Capture the cell that displays the provided text and extract its (x, y) central coordinate. 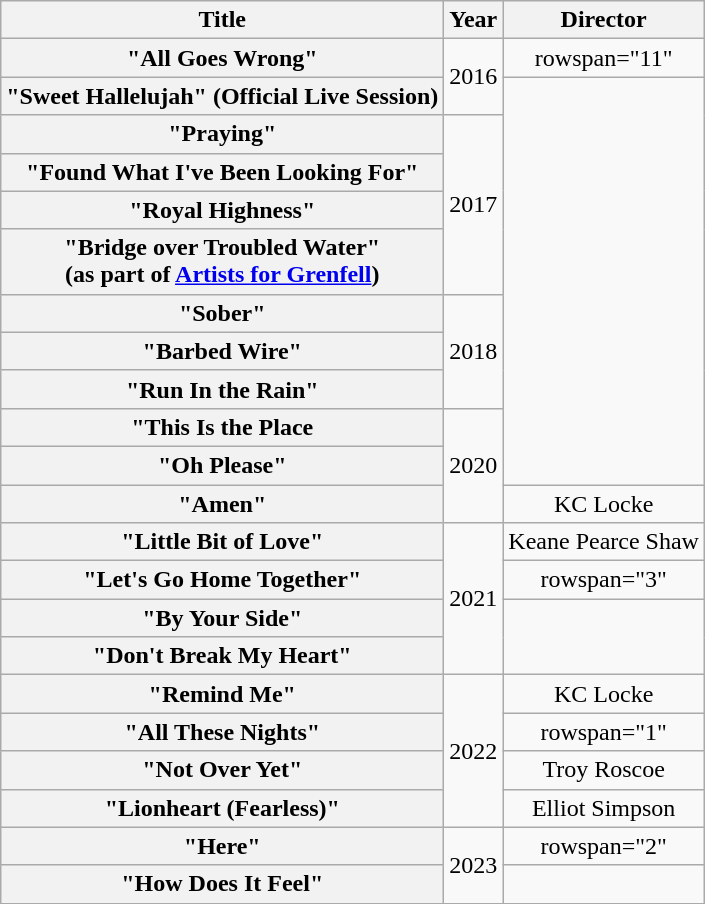
Director (604, 20)
"Royal Highness" (222, 210)
rowspan="3" (604, 580)
"Sweet Hallelujah" (Official Live Session) (222, 96)
"Oh Please" (222, 465)
"Bridge over Troubled Water"(as part of Artists for Grenfell) (222, 262)
"All These Nights" (222, 732)
Elliot Simpson (604, 808)
2018 (474, 351)
"Amen" (222, 503)
rowspan="2" (604, 846)
"Barbed Wire" (222, 351)
"Little Bit of Love" (222, 542)
Troy Roscoe (604, 770)
"All Goes Wrong" (222, 58)
"Praying" (222, 134)
2017 (474, 204)
"Here" (222, 846)
rowspan="11" (604, 58)
"Remind Me" (222, 694)
"Run In the Rain" (222, 389)
"By Your Side" (222, 618)
"Not Over Yet" (222, 770)
"Let's Go Home Together" (222, 580)
rowspan="1" (604, 732)
2022 (474, 751)
"Don't Break My Heart" (222, 656)
2023 (474, 865)
"Found What I've Been Looking For" (222, 172)
"Lionheart (Fearless)" (222, 808)
"Sober" (222, 313)
2020 (474, 465)
2016 (474, 77)
"This Is the Place (222, 427)
Title (222, 20)
2021 (474, 599)
Keane Pearce Shaw (604, 542)
Year (474, 20)
"How Does It Feel" (222, 884)
